Search for the cell housing the specified text and yield its (x, y) center coordinate. 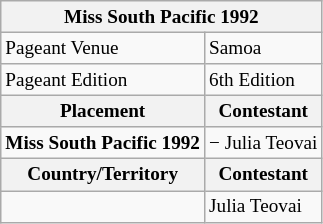
6th Edition (264, 80)
Country/Territory (103, 175)
Placement (103, 111)
Samoa (264, 48)
Pageant Venue (103, 48)
− Julia Teovai (264, 143)
Julia Teovai (264, 206)
Pageant Edition (103, 80)
